Extract the (X, Y) coordinate from the center of the cell holding the provided text.  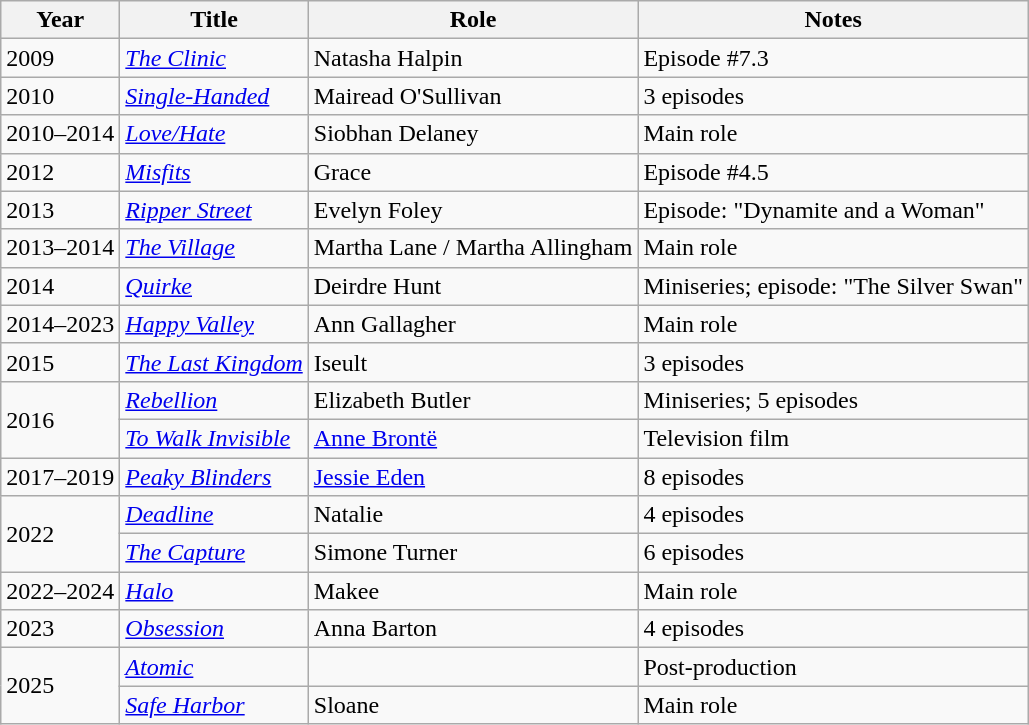
Iseult (473, 362)
Miniseries; 5 episodes (834, 400)
Misfits (214, 172)
Peaky Blinders (214, 477)
Halo (214, 591)
Miniseries; episode: "The Silver Swan" (834, 286)
2014 (60, 286)
2023 (60, 629)
Episode #7.3 (834, 58)
Natasha Halpin (473, 58)
The Clinic (214, 58)
Happy Valley (214, 324)
2010–2014 (60, 134)
2013–2014 (60, 248)
To Walk Invisible (214, 438)
6 episodes (834, 553)
Deirdre Hunt (473, 286)
Natalie (473, 515)
Ripper Street (214, 210)
Notes (834, 20)
2009 (60, 58)
2025 (60, 686)
2013 (60, 210)
Rebellion (214, 400)
Title (214, 20)
The Capture (214, 553)
Ann Gallagher (473, 324)
2014–2023 (60, 324)
Quirke (214, 286)
Television film (834, 438)
2010 (60, 96)
Atomic (214, 667)
Simone Turner (473, 553)
2016 (60, 419)
2017–2019 (60, 477)
Sloane (473, 705)
Martha Lane / Martha Allingham (473, 248)
8 episodes (834, 477)
Elizabeth Butler (473, 400)
2015 (60, 362)
Evelyn Foley (473, 210)
Post-production (834, 667)
Anna Barton (473, 629)
Episode: "Dynamite and a Woman" (834, 210)
Makee (473, 591)
Obsession (214, 629)
Mairead O'Sullivan (473, 96)
Love/Hate (214, 134)
Single-Handed (214, 96)
Jessie Eden (473, 477)
2012 (60, 172)
Deadline (214, 515)
Safe Harbor (214, 705)
Role (473, 20)
The Village (214, 248)
Episode #4.5 (834, 172)
Year (60, 20)
Siobhan Delaney (473, 134)
The Last Kingdom (214, 362)
Anne Brontë (473, 438)
2022–2024 (60, 591)
Grace (473, 172)
2022 (60, 534)
